Return the [X, Y] coordinate for the center point of the cell that contains the specified text.  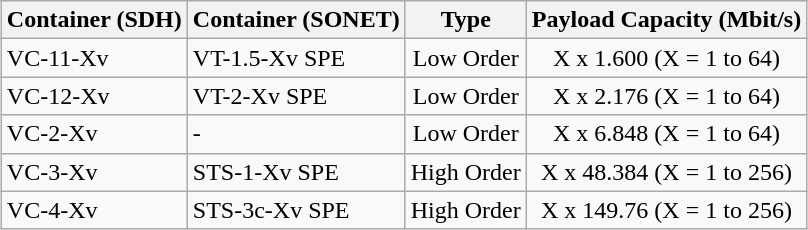
X x 2.176 (X = 1 to 64) [666, 96]
Payload Capacity (Mbit/s) [666, 20]
X x 149.76 (X = 1 to 256) [666, 210]
VC-3-Xv [94, 172]
- [296, 134]
X x 48.384 (X = 1 to 256) [666, 172]
Container (SDH) [94, 20]
Type [466, 20]
VC-2-Xv [94, 134]
X x 6.848 (X = 1 to 64) [666, 134]
STS-3c-Xv SPE [296, 210]
X x 1.600 (X = 1 to 64) [666, 58]
VC-12-Xv [94, 96]
VC-11-Xv [94, 58]
VT-1.5-Xv SPE [296, 58]
STS-1-Xv SPE [296, 172]
VC-4-Xv [94, 210]
VT-2-Xv SPE [296, 96]
Container (SONET) [296, 20]
